Search for the cell housing the specified text and yield its [x, y] center coordinate. 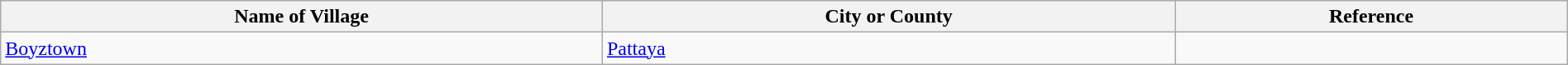
Boyztown [302, 48]
Name of Village [302, 17]
Reference [1371, 17]
City or County [888, 17]
Pattaya [888, 48]
